Find where the given text appears and provide that cell's center as (x, y) coordinate. 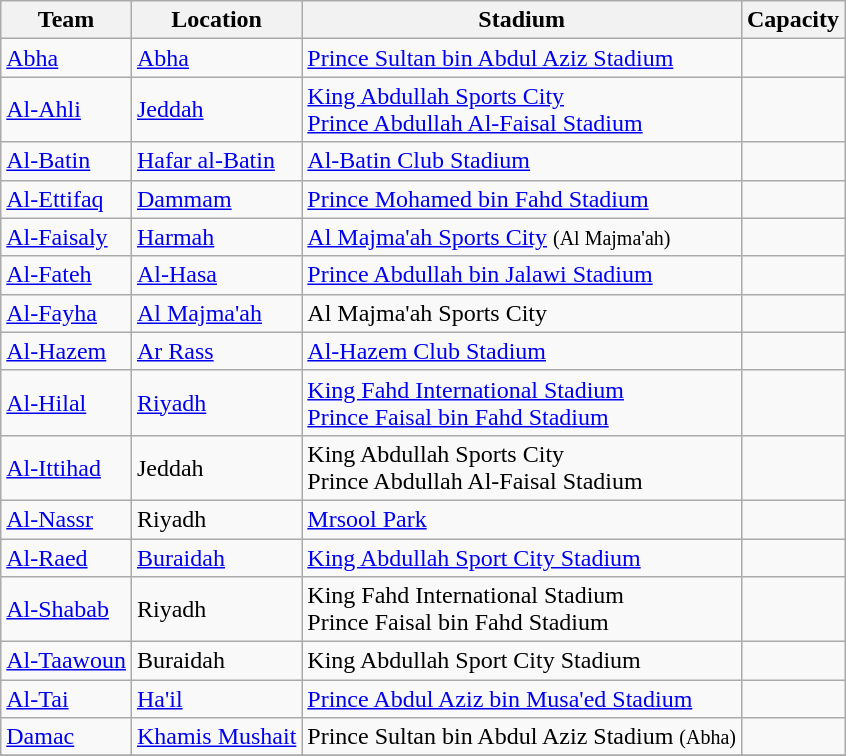
Team (66, 20)
Location (216, 20)
Al-Nassr (66, 519)
Al-Fayha (66, 313)
Damac (66, 737)
Prince Abdul Aziz bin Musa'ed Stadium (522, 699)
Al Majma'ah Sports City (522, 313)
Al-Batin Club Stadium (522, 161)
Prince Sultan bin Abdul Aziz Stadium (Abha) (522, 737)
Ha'il (216, 699)
Al-Ittihad (66, 468)
Dammam (216, 199)
Mrsool Park (522, 519)
Al-Shabab (66, 610)
Al-Ettifaq (66, 199)
Prince Abdullah bin Jalawi Stadium (522, 275)
Khamis Mushait (216, 737)
Al-Hazem Club Stadium (522, 351)
Al-Faisaly (66, 237)
Prince Mohamed bin Fahd Stadium (522, 199)
Al-Raed (66, 557)
Hafar al-Batin (216, 161)
Harmah (216, 237)
Capacity (792, 20)
Al-Taawoun (66, 661)
Al-Fateh (66, 275)
Al-Ahli (66, 110)
Al-Hilal (66, 402)
Prince Sultan bin Abdul Aziz Stadium (522, 58)
Al-Tai (66, 699)
Al-Hasa (216, 275)
Al-Hazem (66, 351)
Al Majma'ah Sports City (Al Majma'ah) (522, 237)
Al-Batin (66, 161)
Ar Rass (216, 351)
Al Majma'ah (216, 313)
Stadium (522, 20)
